Determine the [X, Y] coordinate at the center of the cell enclosing the given text.  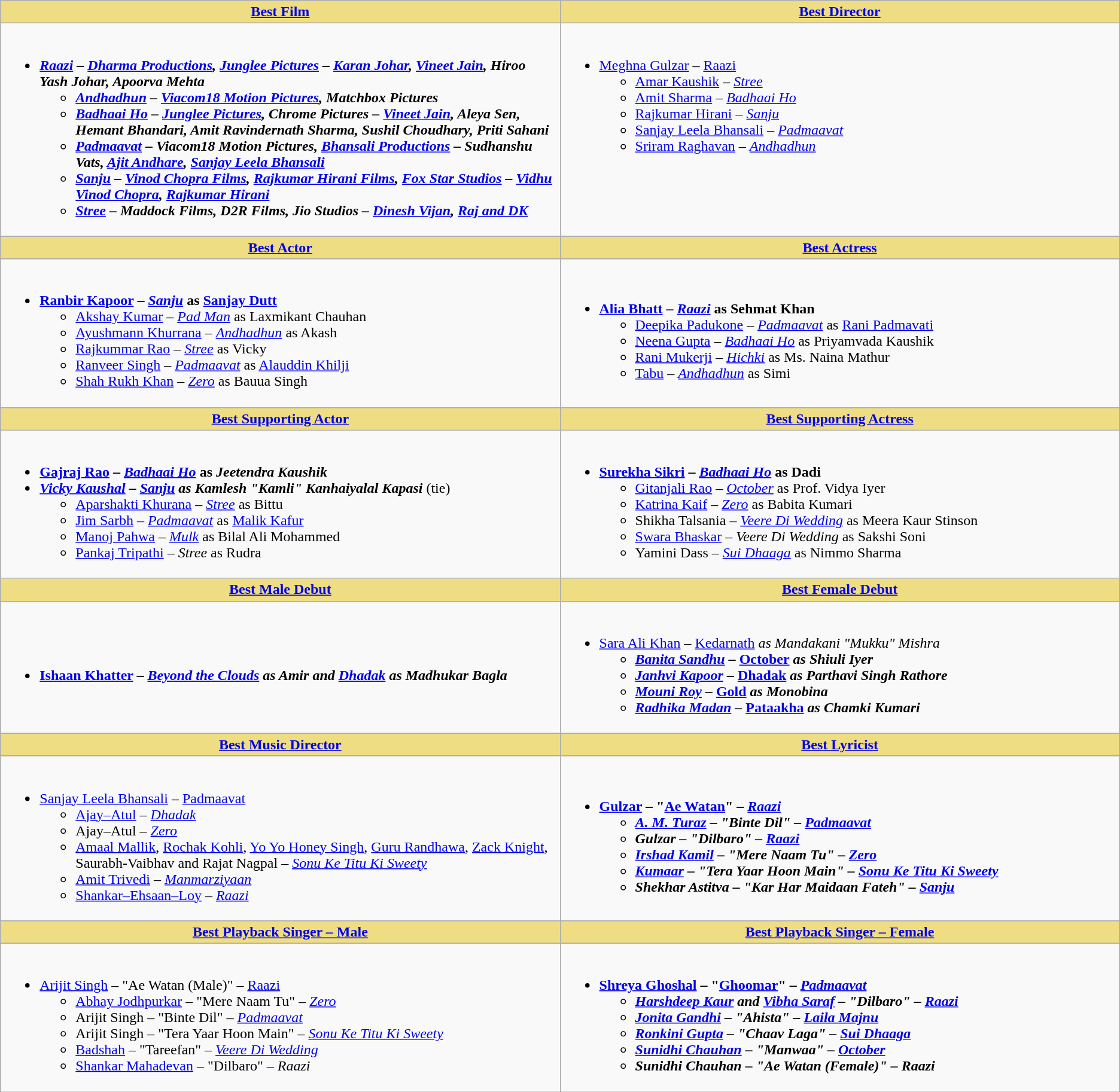
Best Playback Singer – Male [280, 932]
Best Male Debut [280, 590]
Best Actor [280, 248]
Best Female Debut [840, 590]
Best Actress [840, 248]
Ishaan Khatter – Beyond the Clouds as Amir and Dhadak as Madhukar Bagla [280, 667]
Best Supporting Actor [280, 419]
Meghna Gulzar – RaaziAmar Kaushik – StreeAmit Sharma – Badhaai HoRajkumar Hirani – SanjuSanjay Leela Bhansali – PadmaavatSriram Raghavan – Andhadhun [840, 130]
Best Music Director [280, 745]
Best Lyricist [840, 745]
Best Director [840, 12]
Best Film [280, 12]
Best Supporting Actress [840, 419]
Best Playback Singer – Female [840, 932]
